Scan for the cell matching the given text and deliver its [X, Y] coordinate at center. 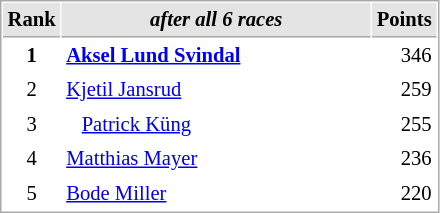
259 [404, 90]
after all 6 races [216, 20]
346 [404, 56]
220 [404, 194]
Bode Miller [216, 194]
4 [32, 158]
Points [404, 20]
Aksel Lund Svindal [216, 56]
2 [32, 90]
5 [32, 194]
Rank [32, 20]
Patrick Küng [216, 124]
Kjetil Jansrud [216, 90]
1 [32, 56]
255 [404, 124]
236 [404, 158]
3 [32, 124]
Matthias Mayer [216, 158]
